Search for the cell housing the specified text and yield its (x, y) center coordinate. 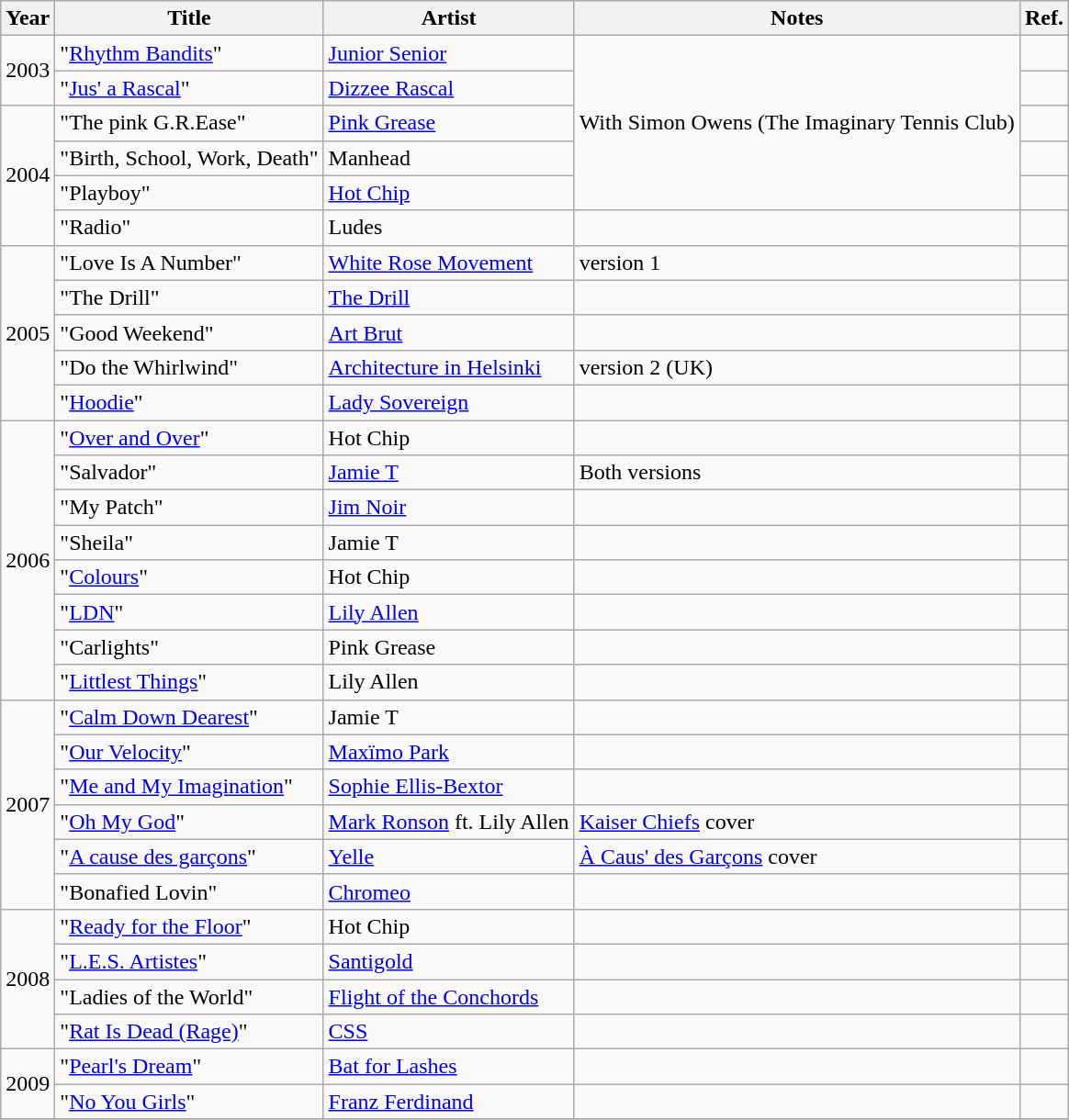
Jim Noir (448, 508)
"LDN" (189, 612)
2003 (28, 71)
Year (28, 18)
Santigold (448, 961)
2009 (28, 1084)
"Calm Down Dearest" (189, 717)
Lady Sovereign (448, 402)
Yelle (448, 857)
"Good Weekend" (189, 332)
Artist (448, 18)
Art Brut (448, 332)
Manhead (448, 158)
"Love Is A Number" (189, 263)
"Me and My Imagination" (189, 787)
CSS (448, 1032)
"Hoodie" (189, 402)
"Carlights" (189, 647)
2005 (28, 332)
Bat for Lashes (448, 1067)
"Pearl's Dream" (189, 1067)
"No You Girls" (189, 1102)
2007 (28, 804)
version 1 (797, 263)
version 2 (UK) (797, 367)
Dizzee Rascal (448, 88)
Chromeo (448, 891)
Notes (797, 18)
White Rose Movement (448, 263)
2008 (28, 979)
"A cause des garçons" (189, 857)
"L.E.S. Artistes" (189, 961)
Both versions (797, 473)
"Oh My God" (189, 822)
"Rhythm Bandits" (189, 53)
Architecture in Helsinki (448, 367)
Franz Ferdinand (448, 1102)
"Ready for the Floor" (189, 926)
"The pink G.R.Ease" (189, 123)
"Littlest Things" (189, 682)
"Our Velocity" (189, 752)
The Drill (448, 297)
"Ladies of the World" (189, 996)
"Playboy" (189, 193)
2006 (28, 560)
"Jus' a Rascal" (189, 88)
2004 (28, 175)
"Radio" (189, 228)
Ludes (448, 228)
Mark Ronson ft. Lily Allen (448, 822)
With Simon Owens (The Imaginary Tennis Club) (797, 123)
Ref. (1043, 18)
Junior Senior (448, 53)
"My Patch" (189, 508)
À Caus' des Garçons cover (797, 857)
"Birth, School, Work, Death" (189, 158)
Maxïmo Park (448, 752)
Flight of the Conchords (448, 996)
"Rat Is Dead (Rage)" (189, 1032)
"Salvador" (189, 473)
"Do the Whirlwind" (189, 367)
"Colours" (189, 577)
"Sheila" (189, 543)
Title (189, 18)
Kaiser Chiefs cover (797, 822)
Sophie Ellis-Bextor (448, 787)
"Over and Over" (189, 438)
"The Drill" (189, 297)
"Bonafied Lovin" (189, 891)
